Extract the [x, y] coordinate from the center of the cell holding the provided text.  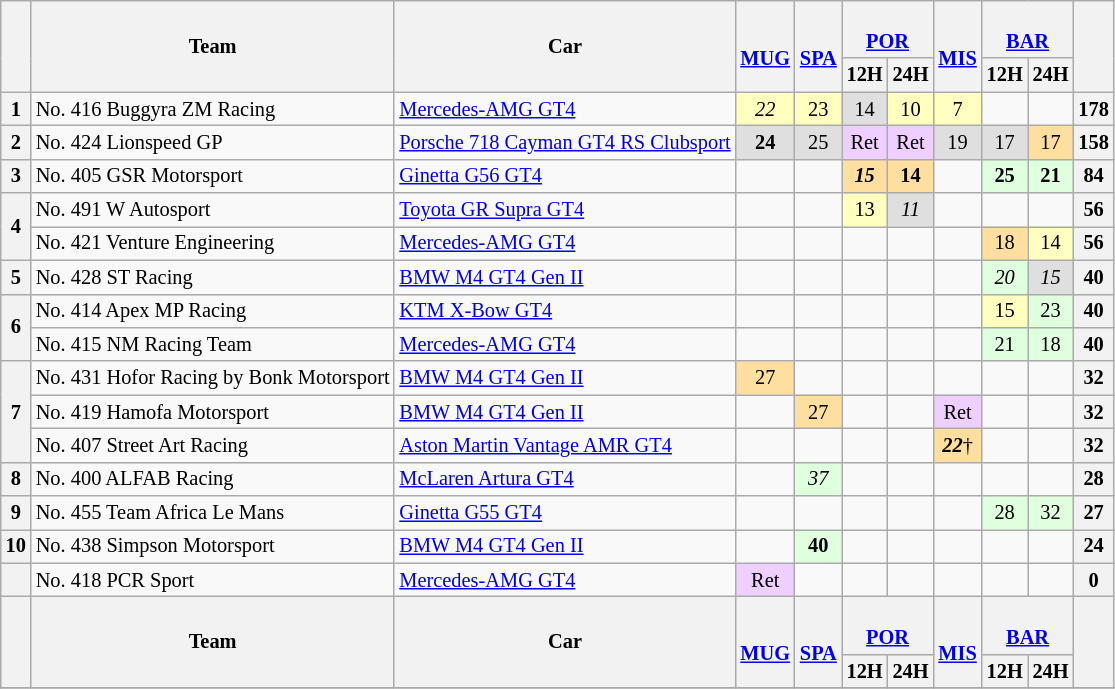
Ginetta G56 GT4 [564, 176]
No. 415 NM Racing Team [213, 344]
No. 438 Simpson Motorsport [213, 546]
Porsche 718 Cayman GT4 RS Clubsport [564, 142]
22† [957, 445]
3 [16, 176]
158 [1093, 142]
9 [16, 513]
2 [16, 142]
No. 424 Lionspeed GP [213, 142]
Toyota GR Supra GT4 [564, 210]
1 [16, 109]
8 [16, 479]
20 [1005, 277]
178 [1093, 109]
No. 421 Venture Engineering [213, 243]
11 [911, 210]
No. 455 Team Africa Le Mans [213, 513]
19 [957, 142]
5 [16, 277]
Aston Martin Vantage AMR GT4 [564, 445]
6 [16, 328]
13 [865, 210]
No. 431 Hofor Racing by Bonk Motorsport [213, 378]
No. 405 GSR Motorsport [213, 176]
KTM X-Bow GT4 [564, 311]
37 [818, 479]
No. 414 Apex MP Racing [213, 311]
No. 418 PCR Sport [213, 580]
0 [1093, 580]
No. 400 ALFAB Racing [213, 479]
4 [16, 226]
No. 407 Street Art Racing [213, 445]
84 [1093, 176]
Ginetta G55 GT4 [564, 513]
No. 428 ST Racing [213, 277]
No. 416 Buggyra ZM Racing [213, 109]
No. 419 Hamofa Motorsport [213, 412]
McLaren Artura GT4 [564, 479]
22 [765, 109]
No. 491 W Autosport [213, 210]
